Scan for the cell matching the given text and deliver its (X, Y) coordinate at center. 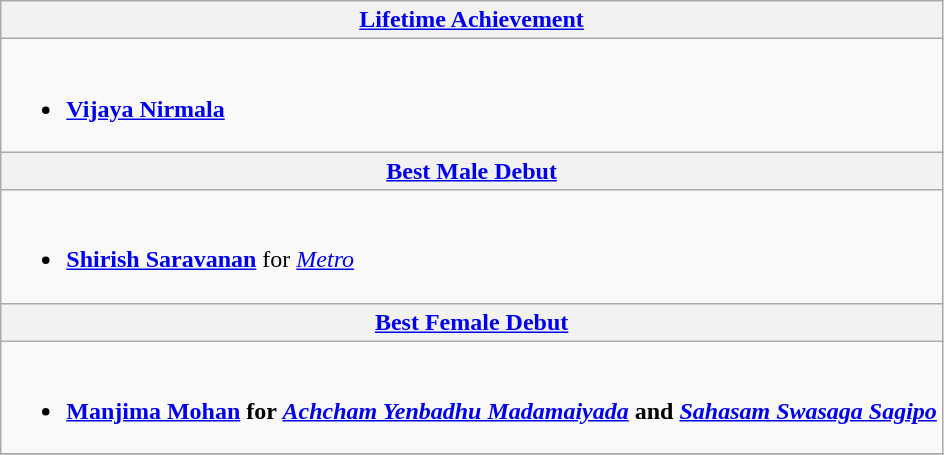
Manjima Mohan for Achcham Yenbadhu Madamaiyada and Sahasam Swasaga Sagipo (472, 398)
Lifetime Achievement (472, 20)
Vijaya Nirmala (472, 96)
Shirish Saravanan for Metro (472, 246)
Best Female Debut (472, 322)
Best Male Debut (472, 171)
